Return the (x, y) coordinate for the center point of the cell that contains the specified text.  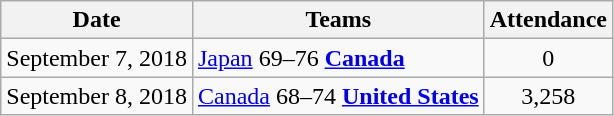
September 7, 2018 (97, 58)
September 8, 2018 (97, 96)
Attendance (548, 20)
0 (548, 58)
3,258 (548, 96)
Date (97, 20)
Canada 68–74 United States (338, 96)
Japan 69–76 Canada (338, 58)
Teams (338, 20)
